Provide the [X, Y] coordinate of the cell's center where the given text is located.  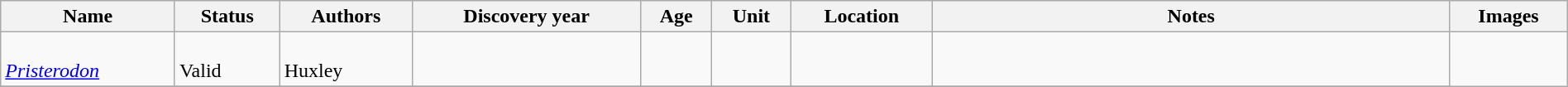
Pristerodon [88, 60]
Discovery year [527, 17]
Notes [1191, 17]
Unit [751, 17]
Huxley [346, 60]
Name [88, 17]
Status [227, 17]
Valid [227, 60]
Images [1508, 17]
Authors [346, 17]
Location [862, 17]
Age [676, 17]
